For the text-containing cell, return its midpoint in (X, Y) coordinate format. 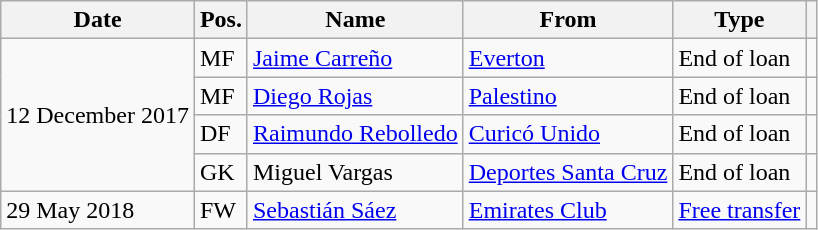
From (568, 20)
Jaime Carreño (355, 58)
12 December 2017 (98, 115)
Palestino (568, 96)
Type (740, 20)
Everton (568, 58)
Name (355, 20)
FW (220, 210)
Curicó Unido (568, 134)
GK (220, 172)
Emirates Club (568, 210)
Deportes Santa Cruz (568, 172)
Free transfer (740, 210)
DF (220, 134)
29 May 2018 (98, 210)
Pos. (220, 20)
Diego Rojas (355, 96)
Raimundo Rebolledo (355, 134)
Date (98, 20)
Miguel Vargas (355, 172)
Sebastián Sáez (355, 210)
